Return the (X, Y) coordinate for the center point of the cell that contains the specified text.  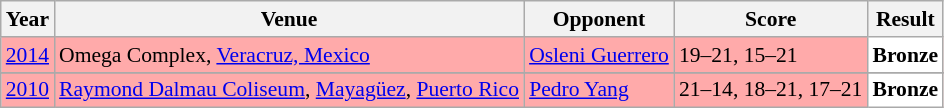
21–14, 18–21, 17–21 (771, 90)
Osleni Guerrero (599, 55)
Omega Complex, Veracruz, Mexico (289, 55)
Score (771, 19)
19–21, 15–21 (771, 55)
Opponent (599, 19)
Result (905, 19)
Venue (289, 19)
Year (28, 19)
2014 (28, 55)
Pedro Yang (599, 90)
Raymond Dalmau Coliseum, Mayagüez, Puerto Rico (289, 90)
2010 (28, 90)
